Extract the [x, y] coordinate from the center of the cell holding the provided text.  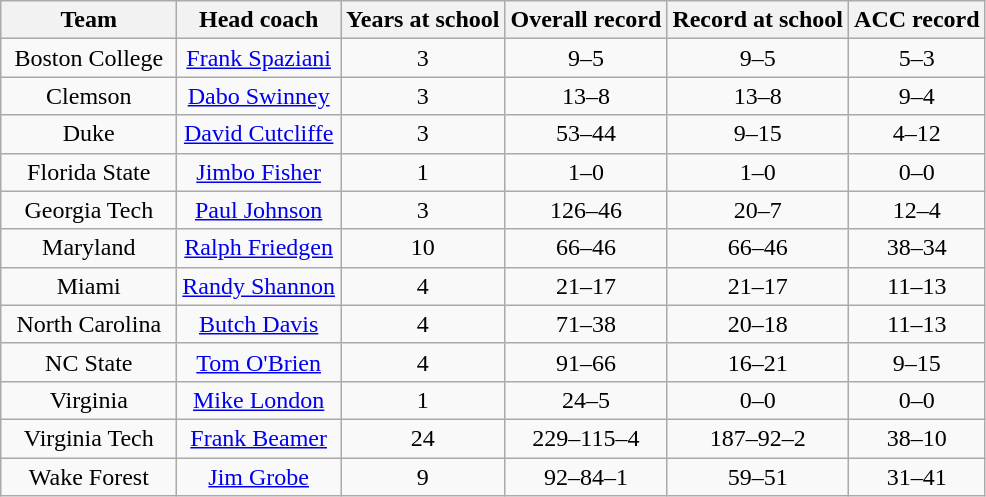
187–92–2 [758, 438]
Georgia Tech [89, 210]
Frank Spaziani [259, 58]
71–38 [586, 324]
229–115–4 [586, 438]
31–41 [918, 477]
9 [423, 477]
Duke [89, 134]
Dabo Swinney [259, 96]
38–34 [918, 248]
Jimbo Fisher [259, 172]
126–46 [586, 210]
Record at school [758, 20]
Frank Beamer [259, 438]
Virginia Tech [89, 438]
David Cutcliffe [259, 134]
NC State [89, 362]
Head coach [259, 20]
Mike London [259, 400]
Team [89, 20]
16–21 [758, 362]
Wake Forest [89, 477]
Maryland [89, 248]
Boston College [89, 58]
20–7 [758, 210]
38–10 [918, 438]
12–4 [918, 210]
Virginia [89, 400]
59–51 [758, 477]
Florida State [89, 172]
Jim Grobe [259, 477]
91–66 [586, 362]
4–12 [918, 134]
North Carolina [89, 324]
Paul Johnson [259, 210]
20–18 [758, 324]
9–4 [918, 96]
Miami [89, 286]
Randy Shannon [259, 286]
Tom O'Brien [259, 362]
Years at school [423, 20]
Clemson [89, 96]
Ralph Friedgen [259, 248]
53–44 [586, 134]
92–84–1 [586, 477]
Overall record [586, 20]
ACC record [918, 20]
5–3 [918, 58]
Butch Davis [259, 324]
24–5 [586, 400]
24 [423, 438]
10 [423, 248]
